Output the [x, y] coordinate of the center of the cell containing the given text.  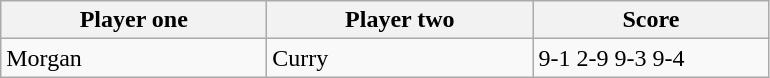
Player two [400, 20]
Score [651, 20]
Curry [400, 58]
9-1 2-9 9-3 9-4 [651, 58]
Morgan [134, 58]
Player one [134, 20]
